Pinpoint the cell where the given text exists, returning its (X, Y) midpoint coordinate. 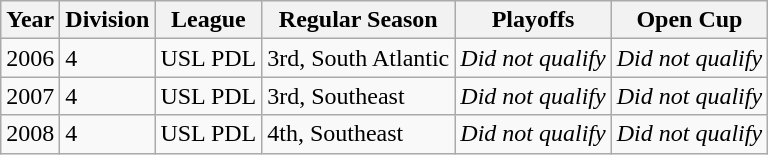
Year (30, 20)
2008 (30, 134)
League (208, 20)
2006 (30, 58)
3rd, Southeast (358, 96)
3rd, South Atlantic (358, 58)
Playoffs (533, 20)
4th, Southeast (358, 134)
Division (108, 20)
2007 (30, 96)
Regular Season (358, 20)
Open Cup (689, 20)
